For the text-containing cell, return its midpoint in (x, y) coordinate format. 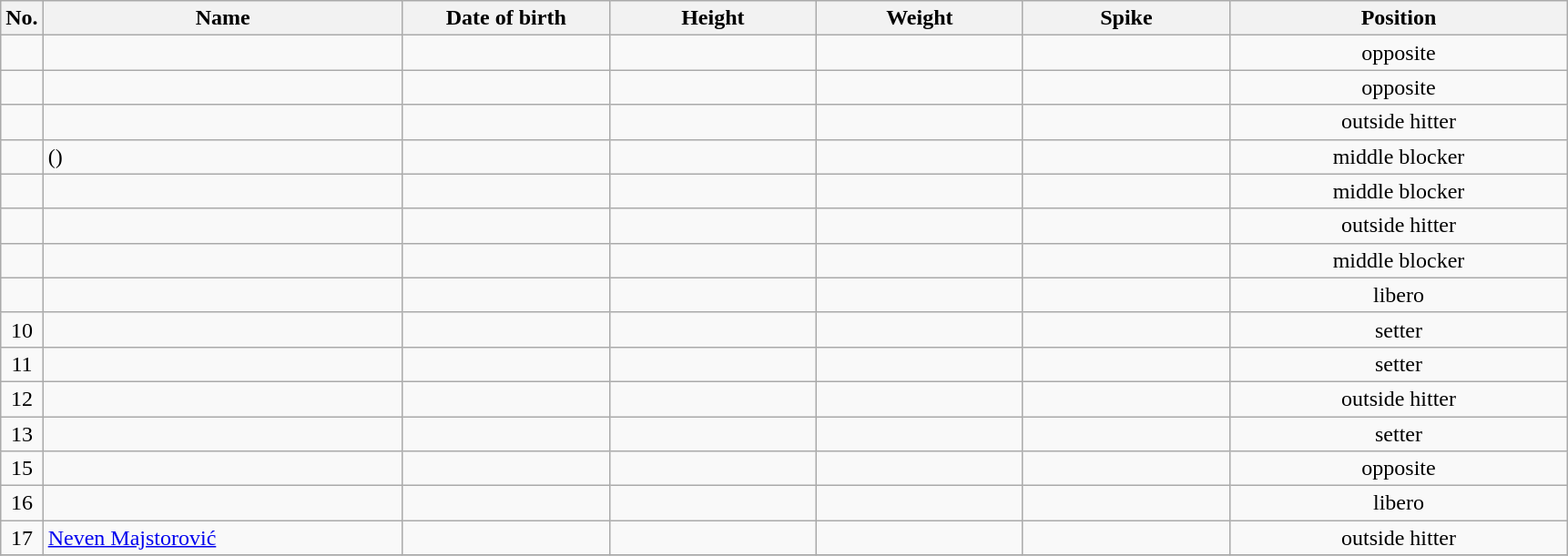
() (222, 157)
No. (22, 18)
Name (222, 18)
16 (22, 503)
10 (22, 329)
Date of birth (506, 18)
Weight (920, 18)
12 (22, 399)
Position (1399, 18)
Height (712, 18)
13 (22, 434)
Spike (1125, 18)
17 (22, 538)
15 (22, 469)
Neven Majstorović (222, 538)
11 (22, 364)
